Search for the cell housing the specified text and yield its (X, Y) center coordinate. 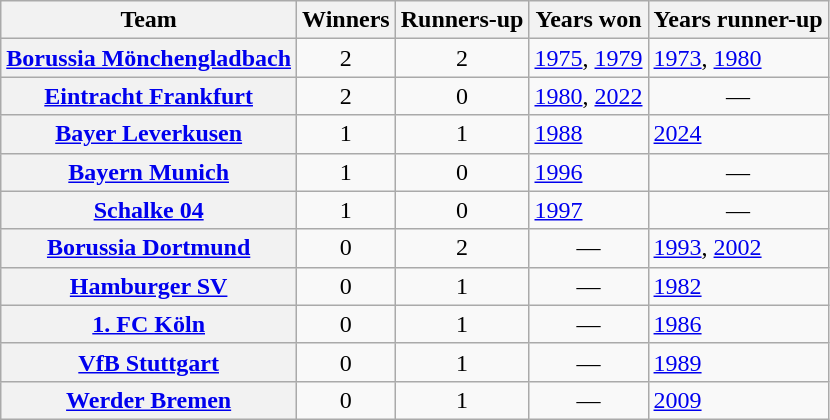
2024 (738, 134)
1. FC Köln (149, 324)
1982 (738, 286)
2009 (738, 400)
1993, 2002 (738, 248)
1986 (738, 324)
Hamburger SV (149, 286)
Runners-up (462, 20)
Years runner-up (738, 20)
Bayer Leverkusen (149, 134)
1973, 1980 (738, 58)
Winners (346, 20)
Bayern Munich (149, 172)
1989 (738, 362)
Schalke 04 (149, 210)
Werder Bremen (149, 400)
Years won (588, 20)
Team (149, 20)
VfB Stuttgart (149, 362)
1997 (588, 210)
1988 (588, 134)
1980, 2022 (588, 96)
Eintracht Frankfurt (149, 96)
Borussia Mönchengladbach (149, 58)
1975, 1979 (588, 58)
Borussia Dortmund (149, 248)
1996 (588, 172)
